Determine the (X, Y) coordinate at the center of the cell enclosing the given text.  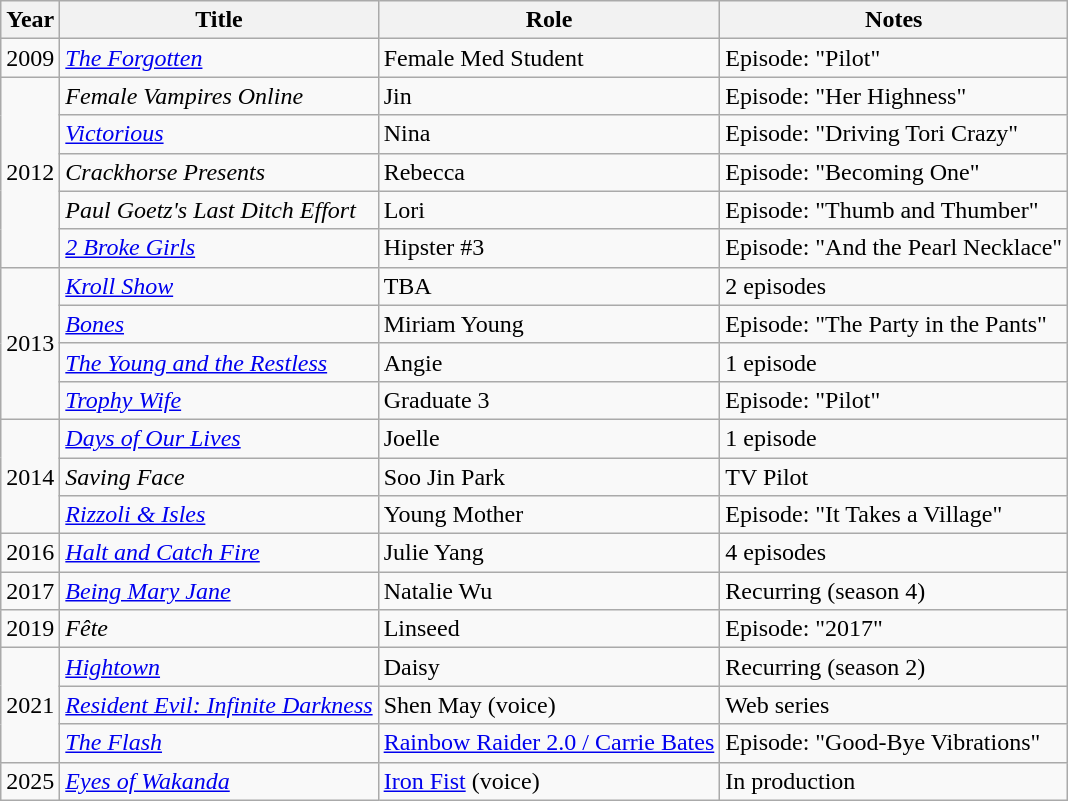
Eyes of Wakanda (219, 781)
Episode: "And the Pearl Necklace" (894, 248)
2013 (30, 343)
Young Mother (549, 515)
Rizzoli & Isles (219, 515)
Episode: "Becoming One" (894, 172)
Female Med Student (549, 58)
Resident Evil: Infinite Darkness (219, 705)
Episode: "Her Highness" (894, 96)
Bones (219, 324)
2014 (30, 476)
2017 (30, 591)
Linseed (549, 629)
Julie Yang (549, 553)
TBA (549, 286)
Fête (219, 629)
Role (549, 20)
2 Broke Girls (219, 248)
Rebecca (549, 172)
Daisy (549, 667)
Jin (549, 96)
Episode: "It Takes a Village" (894, 515)
Notes (894, 20)
Victorious (219, 134)
The Flash (219, 743)
TV Pilot (894, 477)
Soo Jin Park (549, 477)
Title (219, 20)
Graduate 3 (549, 400)
Joelle (549, 438)
In production (894, 781)
Episode: "Thumb and Thumber" (894, 210)
2009 (30, 58)
Trophy Wife (219, 400)
Miriam Young (549, 324)
Paul Goetz's Last Ditch Effort (219, 210)
Iron Fist (voice) (549, 781)
Crackhorse Presents (219, 172)
Episode: "Good-Bye Vibrations" (894, 743)
Hipster #3 (549, 248)
2016 (30, 553)
Being Mary Jane (219, 591)
Nina (549, 134)
Angie (549, 362)
Lori (549, 210)
Web series (894, 705)
Shen May (voice) (549, 705)
2019 (30, 629)
Female Vampires Online (219, 96)
Year (30, 20)
Days of Our Lives (219, 438)
Hightown (219, 667)
The Forgotten (219, 58)
4 episodes (894, 553)
Episode: "Driving Tori Crazy" (894, 134)
Rainbow Raider 2.0 / Carrie Bates (549, 743)
Recurring (season 2) (894, 667)
Episode: "2017" (894, 629)
2025 (30, 781)
2012 (30, 172)
The Young and the Restless (219, 362)
Episode: "The Party in the Pants" (894, 324)
Natalie Wu (549, 591)
Saving Face (219, 477)
2 episodes (894, 286)
2021 (30, 705)
Kroll Show (219, 286)
Recurring (season 4) (894, 591)
Halt and Catch Fire (219, 553)
